Detect which cell encompasses the target text, then output its (X, Y) center coordinate. 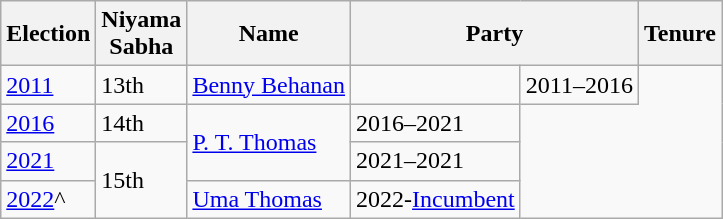
2011–2016 (579, 85)
2021 (48, 161)
NiyamaSabha (142, 34)
2021–2021 (436, 161)
14th (142, 123)
Benny Behanan (269, 85)
Uma Thomas (269, 199)
13th (142, 85)
P. T. Thomas (269, 142)
2016–2021 (436, 123)
Election (48, 34)
2022-Incumbent (436, 199)
2016 (48, 123)
Party (495, 34)
15th (142, 180)
2011 (48, 85)
2022^ (48, 199)
Name (269, 34)
Tenure (680, 34)
